For the text-containing cell, return its midpoint in (x, y) coordinate format. 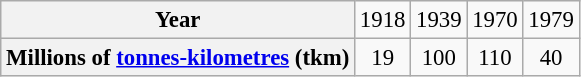
19 (383, 58)
110 (495, 58)
1979 (551, 20)
Year (178, 20)
100 (439, 58)
1970 (495, 20)
1918 (383, 20)
40 (551, 58)
Millions of tonnes-kilometres (tkm) (178, 58)
1939 (439, 20)
